Provide the (x, y) coordinate of the cell's center where the given text is located.  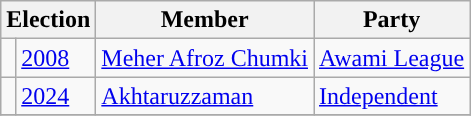
Election (48, 20)
Awami League (392, 58)
2008 (56, 58)
Member (205, 20)
Party (392, 20)
Independent (392, 96)
Meher Afroz Chumki (205, 58)
Akhtaruzzaman (205, 96)
2024 (56, 96)
